Locate the cell with the specified text and output its [x, y] center coordinate. 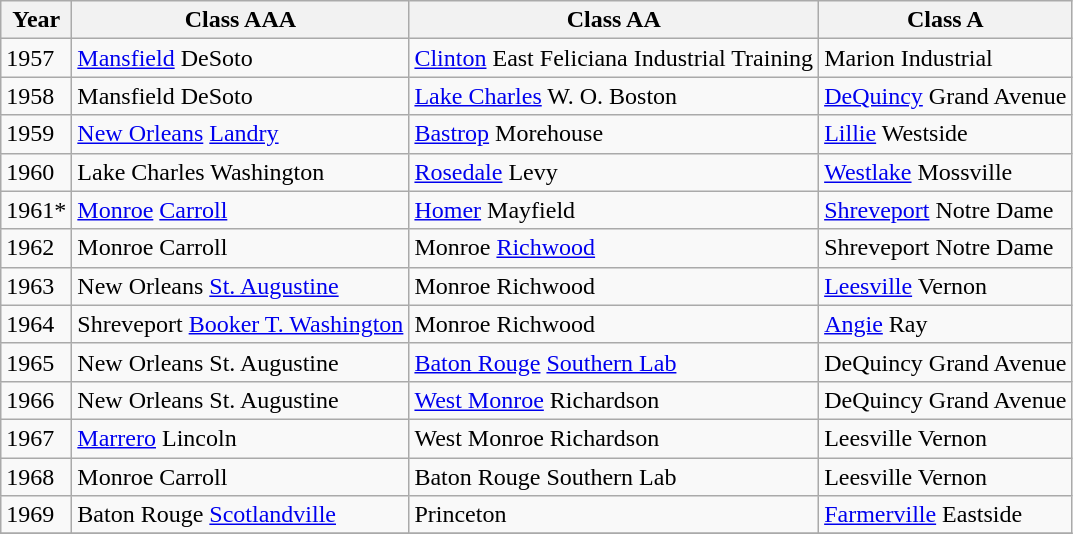
1958 [36, 96]
1961* [36, 210]
Farmerville Eastside [946, 515]
Class AAA [240, 20]
Angie Ray [946, 324]
1967 [36, 438]
1969 [36, 515]
Lake Charles W. O. Boston [614, 96]
Princeton [614, 515]
1960 [36, 172]
1965 [36, 362]
1968 [36, 477]
Marrero Lincoln [240, 438]
Baton Rouge Scotlandville [240, 515]
1957 [36, 58]
1964 [36, 324]
Marion Industrial [946, 58]
1962 [36, 248]
Bastrop Morehouse [614, 134]
Shreveport Booker T. Washington [240, 324]
Year [36, 20]
Westlake Mossville [946, 172]
Rosedale Levy [614, 172]
1966 [36, 400]
Lillie Westside [946, 134]
Clinton East Feliciana Industrial Training [614, 58]
1959 [36, 134]
Class AA [614, 20]
1963 [36, 286]
New Orleans Landry [240, 134]
Homer Mayfield [614, 210]
Class A [946, 20]
Lake Charles Washington [240, 172]
